Scan for the cell matching the given text and deliver its [X, Y] coordinate at center. 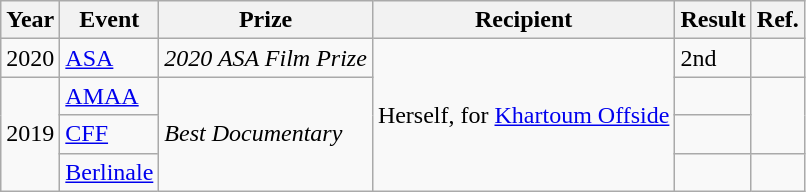
Best Documentary [266, 134]
Berlinale [110, 172]
Result [713, 20]
Herself, for Khartoum Offside [524, 115]
Event [110, 20]
ASA [110, 58]
AMAA [110, 96]
Recipient [524, 20]
2019 [30, 134]
Ref. [778, 20]
2020 ASA Film Prize [266, 58]
Year [30, 20]
CFF [110, 134]
Prize [266, 20]
2020 [30, 58]
2nd [713, 58]
